Locate the cell with the specified text and output its [X, Y] center coordinate. 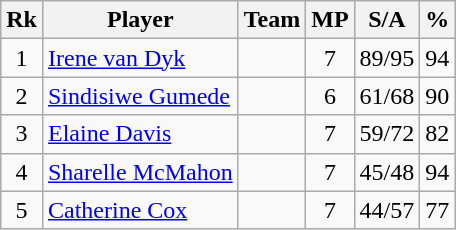
Rk [22, 20]
59/72 [387, 134]
5 [22, 210]
Irene van Dyk [140, 58]
45/48 [387, 172]
Sharelle McMahon [140, 172]
Player [140, 20]
89/95 [387, 58]
MP [330, 20]
1 [22, 58]
90 [438, 96]
Catherine Cox [140, 210]
82 [438, 134]
Team [272, 20]
61/68 [387, 96]
S/A [387, 20]
2 [22, 96]
4 [22, 172]
Sindisiwe Gumede [140, 96]
3 [22, 134]
% [438, 20]
Elaine Davis [140, 134]
6 [330, 96]
44/57 [387, 210]
77 [438, 210]
